Locate the cell with the specified text and output its [X, Y] center coordinate. 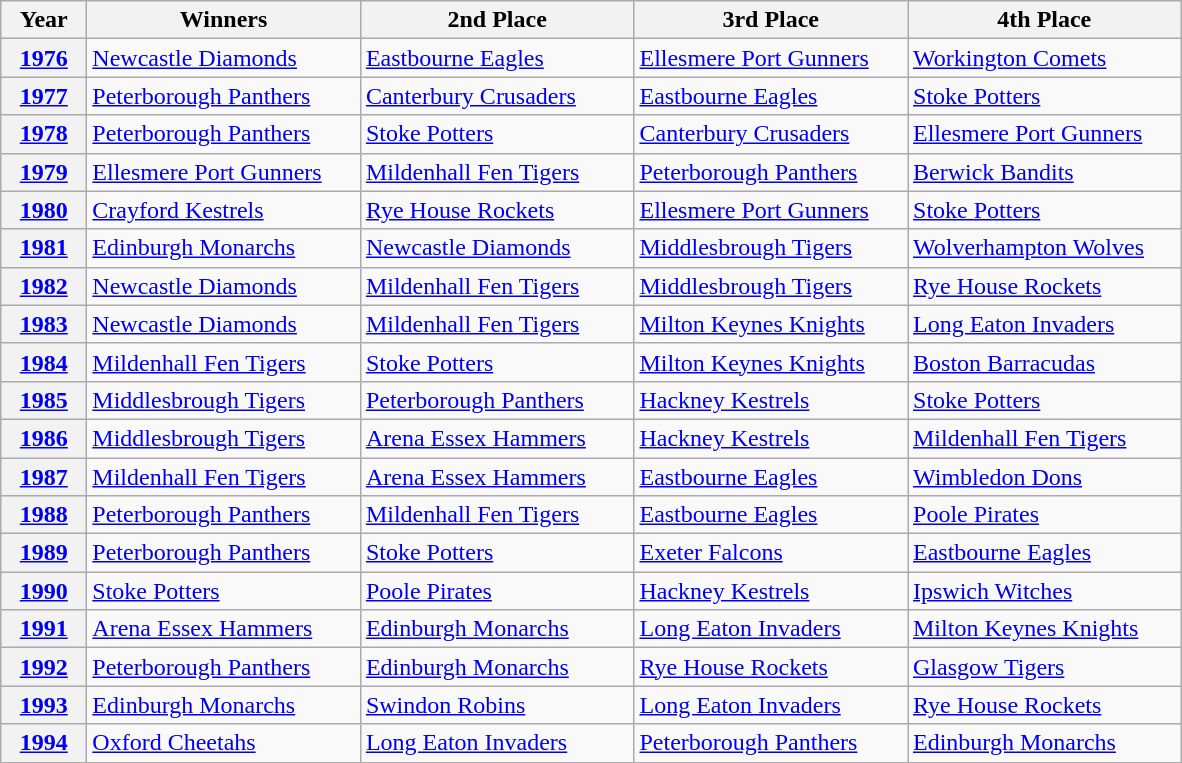
Oxford Cheetahs [224, 743]
Workington Comets [1045, 58]
1979 [44, 172]
1986 [44, 438]
1982 [44, 286]
1989 [44, 553]
4th Place [1045, 20]
1980 [44, 210]
1984 [44, 362]
1977 [44, 96]
Glasgow Tigers [1045, 667]
1991 [44, 629]
Wolverhampton Wolves [1045, 248]
1993 [44, 705]
Berwick Bandits [1045, 172]
Exeter Falcons [771, 553]
1978 [44, 134]
Crayford Kestrels [224, 210]
3rd Place [771, 20]
1992 [44, 667]
1983 [44, 324]
1985 [44, 400]
Boston Barracudas [1045, 362]
1994 [44, 743]
Winners [224, 20]
1976 [44, 58]
1988 [44, 515]
1981 [44, 248]
Wimbledon Dons [1045, 477]
Ipswich Witches [1045, 591]
Swindon Robins [497, 705]
Year [44, 20]
1990 [44, 591]
2nd Place [497, 20]
1987 [44, 477]
